Provide the (x, y) coordinate of the cell's center where the given text is located.  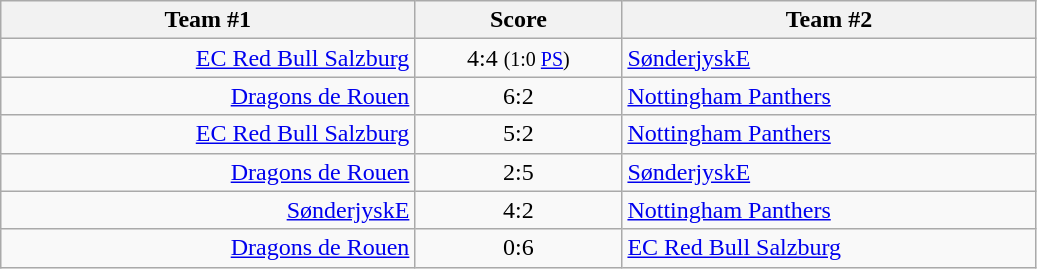
4:2 (518, 210)
Score (518, 20)
Team #2 (829, 20)
5:2 (518, 134)
Team #1 (208, 20)
0:6 (518, 248)
2:5 (518, 172)
6:2 (518, 96)
4:4 (1:0 PS) (518, 58)
